Search for the cell housing the specified text and yield its [x, y] center coordinate. 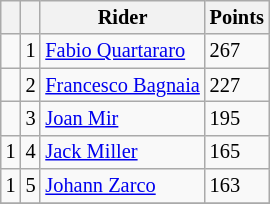
163 [237, 186]
4 [31, 152]
267 [237, 51]
Jack Miller [122, 152]
Joan Mir [122, 118]
3 [31, 118]
Fabio Quartararo [122, 51]
227 [237, 85]
Johann Zarco [122, 186]
Points [237, 17]
5 [31, 186]
Rider [122, 17]
165 [237, 152]
2 [31, 85]
195 [237, 118]
Francesco Bagnaia [122, 85]
